Extract the [X, Y] coordinate from the center of the cell holding the provided text.  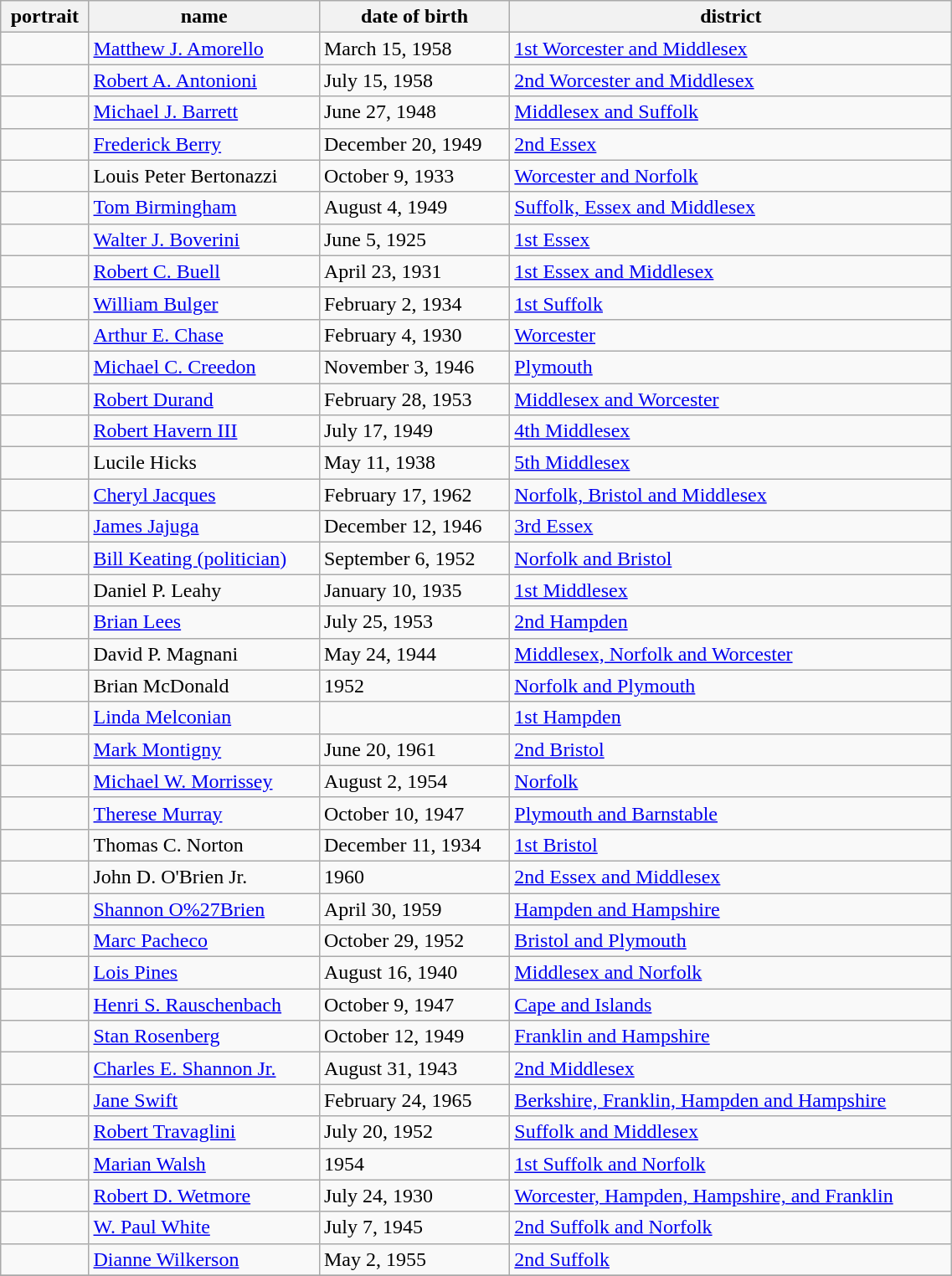
Therese Murray [204, 813]
May 24, 1944 [414, 654]
Brian Lees [204, 622]
Suffolk and Middlesex [731, 1132]
Middlesex and Norfolk [731, 973]
February 4, 1930 [414, 335]
August 4, 1949 [414, 208]
October 9, 1933 [414, 176]
September 6, 1952 [414, 558]
Arthur E. Chase [204, 335]
2nd Bristol [731, 749]
1st Essex [731, 239]
1st Worcester and Middlesex [731, 49]
1st Suffolk and Norfolk [731, 1164]
Thomas C. Norton [204, 845]
Robert Travaglini [204, 1132]
James Jajuga [204, 527]
1st Suffolk [731, 303]
January 10, 1935 [414, 590]
Michael W. Morrissey [204, 781]
February 28, 1953 [414, 399]
December 20, 1949 [414, 144]
Shannon O%27Brien [204, 908]
portrait [45, 17]
Jane Swift [204, 1100]
1st Essex and Middlesex [731, 271]
2nd Essex and Middlesex [731, 877]
2nd Hampden [731, 622]
November 3, 1946 [414, 367]
Norfolk, Bristol and Middlesex [731, 495]
Charles E. Shannon Jr. [204, 1068]
Franklin and Hampshire [731, 1037]
Norfolk [731, 781]
W. Paul White [204, 1227]
Berkshire, Franklin, Hampden and Hampshire [731, 1100]
3rd Essex [731, 527]
December 11, 1934 [414, 845]
July 25, 1953 [414, 622]
Matthew J. Amorello [204, 49]
5th Middlesex [731, 463]
July 17, 1949 [414, 431]
Brian McDonald [204, 686]
Michael C. Creedon [204, 367]
October 9, 1947 [414, 1005]
June 20, 1961 [414, 749]
Robert C. Buell [204, 271]
Dianne Wilkerson [204, 1259]
2nd Suffolk and Norfolk [731, 1227]
1952 [414, 686]
Linda Melconian [204, 718]
August 16, 1940 [414, 973]
February 24, 1965 [414, 1100]
Walter J. Boverini [204, 239]
Hampden and Hampshire [731, 908]
2nd Middlesex [731, 1068]
Robert A. Antonioni [204, 80]
2nd Worcester and Middlesex [731, 80]
Plymouth and Barnstable [731, 813]
4th Middlesex [731, 431]
Louis Peter Bertonazzi [204, 176]
Middlesex and Suffolk [731, 112]
Worcester, Hampden, Hampshire, and Franklin [731, 1196]
Worcester and Norfolk [731, 176]
Tom Birmingham [204, 208]
2nd Essex [731, 144]
Henri S. Rauschenbach [204, 1005]
David P. Magnani [204, 654]
district [731, 17]
Middlesex and Worcester [731, 399]
April 23, 1931 [414, 271]
Marian Walsh [204, 1164]
October 12, 1949 [414, 1037]
Robert Havern III [204, 431]
Robert Durand [204, 399]
October 10, 1947 [414, 813]
1st Middlesex [731, 590]
March 15, 1958 [414, 49]
July 24, 1930 [414, 1196]
name [204, 17]
William Bulger [204, 303]
Bristol and Plymouth [731, 941]
Norfolk and Plymouth [731, 686]
Middlesex, Norfolk and Worcester [731, 654]
Robert D. Wetmore [204, 1196]
July 7, 1945 [414, 1227]
Norfolk and Bristol [731, 558]
August 2, 1954 [414, 781]
Suffolk, Essex and Middlesex [731, 208]
February 2, 1934 [414, 303]
Stan Rosenberg [204, 1037]
1954 [414, 1164]
Mark Montigny [204, 749]
February 17, 1962 [414, 495]
June 27, 1948 [414, 112]
October 29, 1952 [414, 941]
2nd Suffolk [731, 1259]
July 20, 1952 [414, 1132]
1st Hampden [731, 718]
Daniel P. Leahy [204, 590]
Cheryl Jacques [204, 495]
August 31, 1943 [414, 1068]
Worcester [731, 335]
Lois Pines [204, 973]
June 5, 1925 [414, 239]
1st Bristol [731, 845]
1960 [414, 877]
July 15, 1958 [414, 80]
Michael J. Barrett [204, 112]
April 30, 1959 [414, 908]
Frederick Berry [204, 144]
Lucile Hicks [204, 463]
December 12, 1946 [414, 527]
John D. O'Brien Jr. [204, 877]
May 2, 1955 [414, 1259]
Plymouth [731, 367]
Marc Pacheco [204, 941]
date of birth [414, 17]
May 11, 1938 [414, 463]
Bill Keating (politician) [204, 558]
Cape and Islands [731, 1005]
